From the cell containing the given text, extract its center point as (X, Y) coordinate. 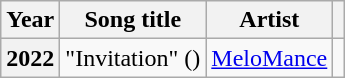
Artist (270, 20)
"Invitation" () (133, 58)
Year (30, 20)
2022 (30, 58)
MeloMance (270, 58)
Song title (133, 20)
